Return (X, Y) of the center of cell containing provided text 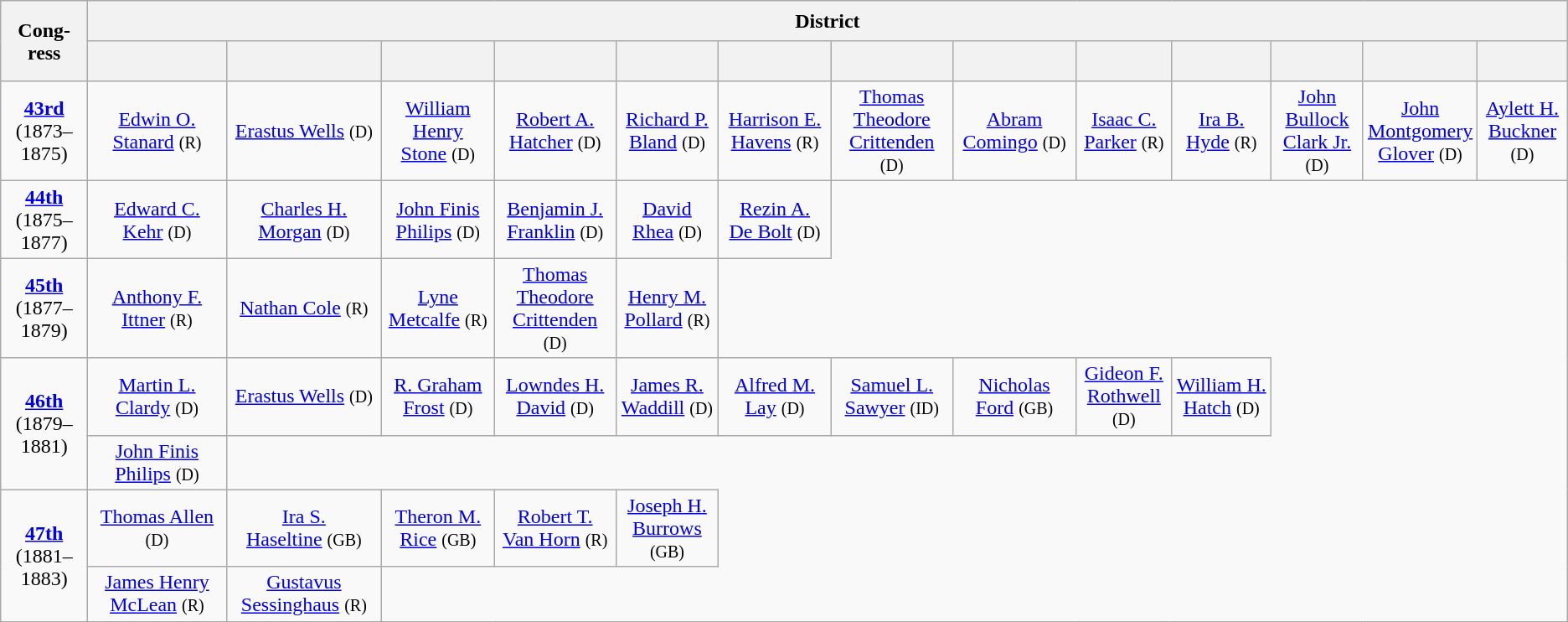
Theron M.Rice (GB) (437, 528)
JohnMontgomeryGlover (D) (1420, 131)
Richard P.Bland (D) (667, 131)
Samuel L.Sawyer (ID) (891, 397)
John FinisPhilips (D) (437, 220)
R. GrahamFrost (D) (437, 397)
Thomas Allen (D) (157, 528)
Isaac C.Parker (R) (1124, 131)
Ira B. Hyde (R) (1221, 131)
Abram Comingo (D) (1014, 131)
John BullockClark Jr. (D) (1318, 131)
Gideon F.Rothwell (D) (1124, 397)
Robert A.Hatcher (D) (554, 131)
NicholasFord (GB) (1014, 397)
Nathan Cole (R) (303, 308)
Cong­ress (44, 41)
47th(1881–1883) (44, 555)
Harrison E.Havens (R) (776, 131)
Edward C.Kehr (D) (157, 220)
David Rhea (D) (667, 220)
James R.Waddill (D) (667, 397)
District (828, 21)
William H.Hatch (D) (1221, 397)
Benjamin J.Franklin (D) (554, 220)
43rd(1873–1875) (44, 131)
45th(1877–1879) (44, 308)
Charles H.Morgan (D) (303, 220)
Henry M.Pollard (R) (667, 308)
Joseph H.Burrows (GB) (667, 528)
Rezin A.De Bolt (D) (776, 220)
Anthony F.Ittner (R) (157, 308)
44th(1875–1877) (44, 220)
Martin L.Clardy (D) (157, 397)
Robert T.Van Horn (R) (554, 528)
Lowndes H.David (D) (554, 397)
Alfred M. Lay (D) (776, 397)
Lyne Metcalfe (R) (437, 308)
46th(1879–1881) (44, 424)
John Finis Philips (D) (157, 463)
James Henry McLean (R) (157, 593)
Ira S.Haseltine (GB) (303, 528)
Aylett H.Buckner (D) (1523, 131)
Gustavus Sessinghaus (R) (303, 593)
William HenryStone (D) (437, 131)
Edwin O.Stanard (R) (157, 131)
